Identify which cell holds the provided text, then report its [X, Y] central coordinate. 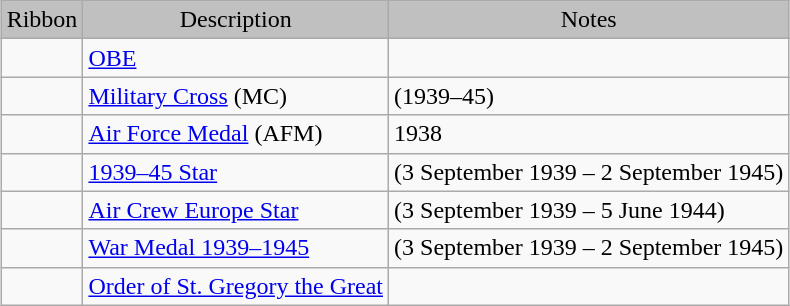
Ribbon [42, 20]
1938 [589, 134]
1939–45 Star [236, 172]
War Medal 1939–1945 [236, 248]
Order of St. Gregory the Great [236, 286]
(1939–45) [589, 96]
Notes [589, 20]
Air Crew Europe Star [236, 210]
OBE [236, 58]
Military Cross (MC) [236, 96]
Description [236, 20]
(3 September 1939 – 5 June 1944) [589, 210]
Air Force Medal (AFM) [236, 134]
